From the cell containing the given text, extract its center point as [x, y] coordinate. 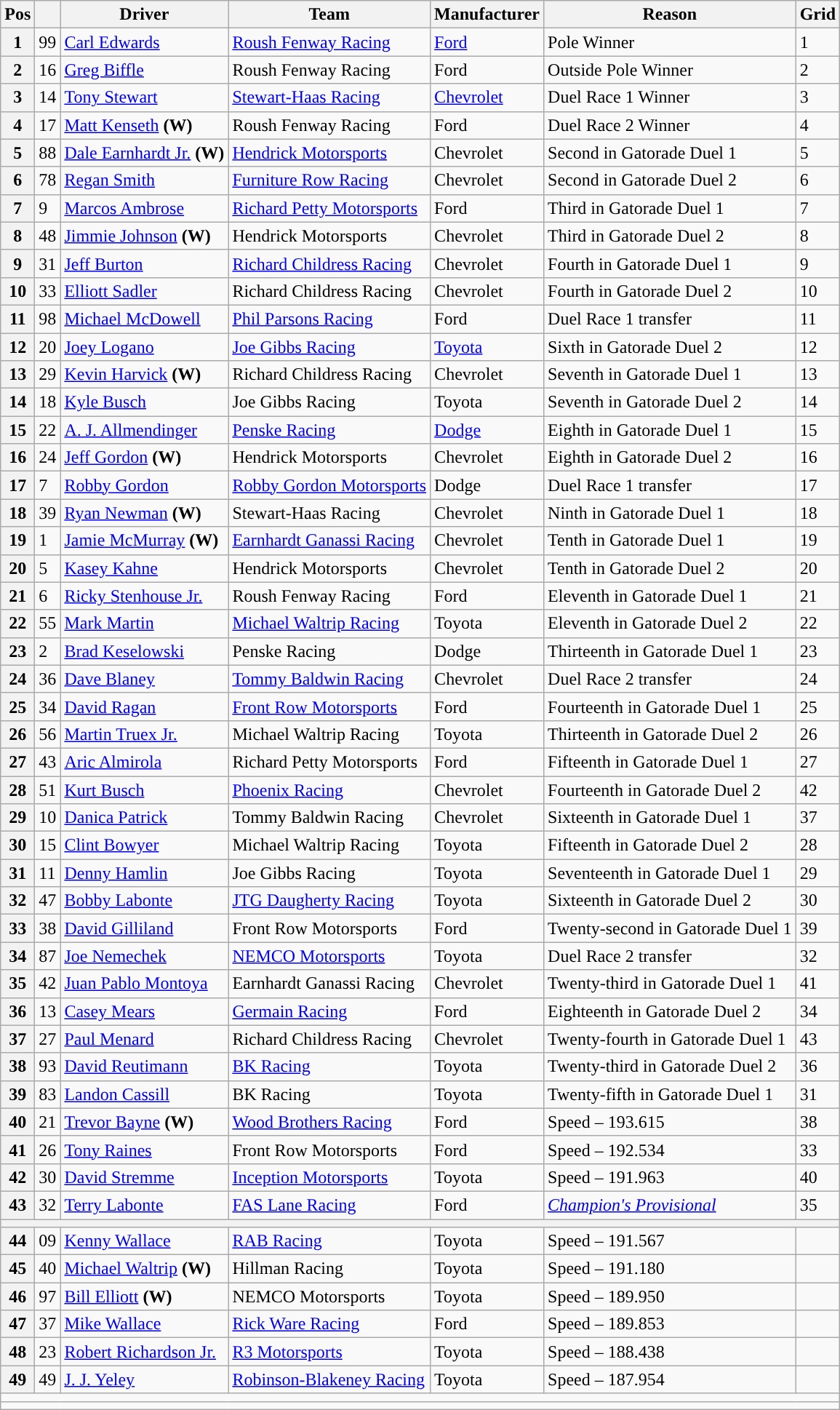
Reason [671, 15]
Fifteenth in Gatorade Duel 2 [671, 845]
Grid [817, 15]
Tenth in Gatorade Duel 2 [671, 568]
Kurt Busch [144, 789]
R3 Motorsports [329, 1352]
Phil Parsons Racing [329, 319]
David Stremme [144, 1177]
Seventeenth in Gatorade Duel 1 [671, 873]
Speed – 192.534 [671, 1150]
Regan Smith [144, 180]
51 [48, 789]
Joey Logano [144, 347]
Speed – 191.567 [671, 1241]
Kevin Harvick (W) [144, 375]
Mark Martin [144, 624]
Robby Gordon [144, 485]
Fourth in Gatorade Duel 1 [671, 263]
Speed – 193.615 [671, 1122]
FAS Lane Racing [329, 1205]
Eleventh in Gatorade Duel 2 [671, 624]
Speed – 189.950 [671, 1297]
Michael McDowell [144, 319]
Michael Waltrip (W) [144, 1269]
Martin Truex Jr. [144, 734]
Speed – 191.963 [671, 1177]
Rick Ware Racing [329, 1324]
Robby Gordon Motorsports [329, 485]
Sixteenth in Gatorade Duel 2 [671, 901]
Germain Racing [329, 1011]
Bobby Labonte [144, 901]
93 [48, 1067]
Twenty-fourth in Gatorade Duel 1 [671, 1039]
J. J. Yeley [144, 1379]
Trevor Bayne (W) [144, 1122]
Danica Patrick [144, 818]
Fifteenth in Gatorade Duel 1 [671, 762]
Sixth in Gatorade Duel 2 [671, 347]
Brad Keselowski [144, 651]
Elliott Sadler [144, 291]
Eighth in Gatorade Duel 1 [671, 430]
55 [48, 624]
Thirteenth in Gatorade Duel 1 [671, 651]
Duel Race 1 Winner [671, 97]
Kyle Busch [144, 402]
JTG Daugherty Racing [329, 901]
99 [48, 42]
Twenty-third in Gatorade Duel 2 [671, 1067]
Robinson-Blakeney Racing [329, 1379]
A. J. Allmendinger [144, 430]
Twenty-second in Gatorade Duel 1 [671, 928]
Inception Motorsports [329, 1177]
Ninth in Gatorade Duel 1 [671, 513]
Terry Labonte [144, 1205]
Speed – 189.853 [671, 1324]
Tenth in Gatorade Duel 1 [671, 541]
Jimmie Johnson (W) [144, 236]
Speed – 188.438 [671, 1352]
Third in Gatorade Duel 2 [671, 236]
Wood Brothers Racing [329, 1122]
Clint Bowyer [144, 845]
Seventh in Gatorade Duel 2 [671, 402]
Champion's Provisional [671, 1205]
87 [48, 956]
Tony Stewart [144, 97]
RAB Racing [329, 1241]
David Gilliland [144, 928]
Ryan Newman (W) [144, 513]
Robert Richardson Jr. [144, 1352]
Driver [144, 15]
Sixteenth in Gatorade Duel 1 [671, 818]
88 [48, 153]
Kenny Wallace [144, 1241]
Outside Pole Winner [671, 70]
Bill Elliott (W) [144, 1297]
Aric Almirola [144, 762]
Hillman Racing [329, 1269]
Eighth in Gatorade Duel 2 [671, 458]
Third in Gatorade Duel 1 [671, 208]
Joe Nemechek [144, 956]
Eighteenth in Gatorade Duel 2 [671, 1011]
56 [48, 734]
09 [48, 1241]
Second in Gatorade Duel 1 [671, 153]
David Reutimann [144, 1067]
Fourteenth in Gatorade Duel 2 [671, 789]
Denny Hamlin [144, 873]
Pole Winner [671, 42]
Twenty-third in Gatorade Duel 1 [671, 984]
45 [17, 1269]
83 [48, 1094]
Jeff Burton [144, 263]
Matt Kenseth (W) [144, 125]
Team [329, 15]
Thirteenth in Gatorade Duel 2 [671, 734]
Carl Edwards [144, 42]
Juan Pablo Montoya [144, 984]
Duel Race 2 Winner [671, 125]
Fourth in Gatorade Duel 2 [671, 291]
Dave Blaney [144, 679]
Furniture Row Racing [329, 180]
46 [17, 1297]
Dale Earnhardt Jr. (W) [144, 153]
Phoenix Racing [329, 789]
Manufacturer [487, 15]
Second in Gatorade Duel 2 [671, 180]
Casey Mears [144, 1011]
Marcos Ambrose [144, 208]
Kasey Kahne [144, 568]
44 [17, 1241]
97 [48, 1297]
Eleventh in Gatorade Duel 1 [671, 596]
Seventh in Gatorade Duel 1 [671, 375]
98 [48, 319]
Mike Wallace [144, 1324]
Jamie McMurray (W) [144, 541]
Landon Cassill [144, 1094]
78 [48, 180]
Speed – 187.954 [671, 1379]
Fourteenth in Gatorade Duel 1 [671, 706]
Twenty-fifth in Gatorade Duel 1 [671, 1094]
Greg Biffle [144, 70]
Ricky Stenhouse Jr. [144, 596]
Pos [17, 15]
Paul Menard [144, 1039]
David Ragan [144, 706]
Jeff Gordon (W) [144, 458]
Tony Raines [144, 1150]
Speed – 191.180 [671, 1269]
